Scan for the cell matching the given text and deliver its [x, y] coordinate at center. 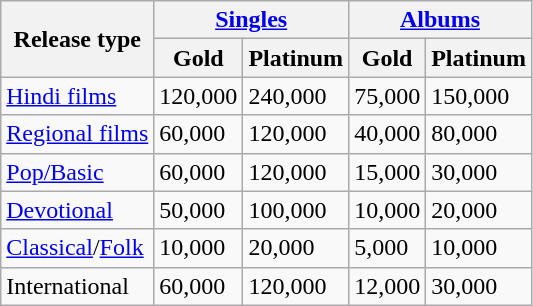
75,000 [388, 96]
50,000 [198, 210]
40,000 [388, 134]
International [78, 286]
5,000 [388, 248]
15,000 [388, 172]
Release type [78, 39]
Regional films [78, 134]
Pop/Basic [78, 172]
240,000 [296, 96]
80,000 [479, 134]
Singles [252, 20]
Devotional [78, 210]
Albums [440, 20]
150,000 [479, 96]
Classical/Folk [78, 248]
12,000 [388, 286]
Hindi films [78, 96]
100,000 [296, 210]
